Return the [X, Y] coordinate for the center point of the cell that contains the specified text.  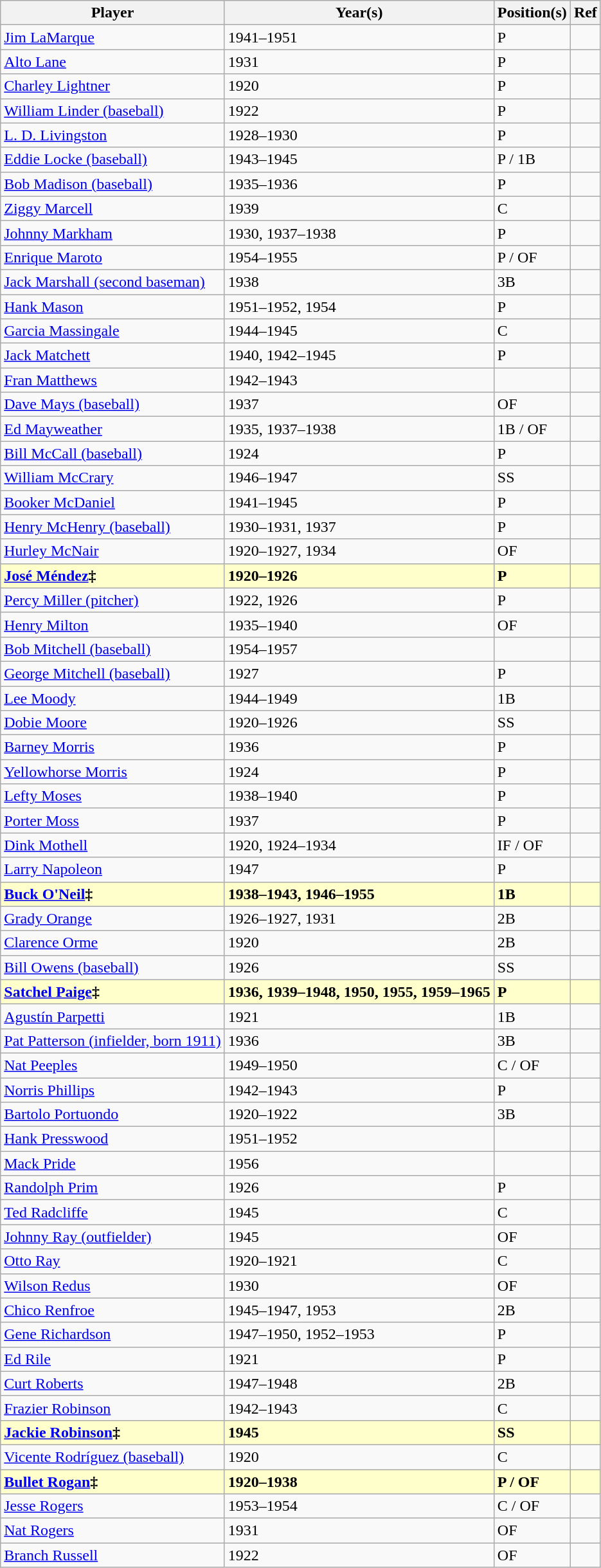
P / 1B [532, 160]
Pat Patterson (infielder, born 1911) [112, 1041]
1945–1947, 1953 [359, 1310]
Charley Lightner [112, 86]
Booker McDaniel [112, 502]
Frazier Robinson [112, 1408]
1935–1940 [359, 624]
Dave Mays (baseball) [112, 405]
Branch Russell [112, 1555]
1920–1922 [359, 1115]
Mack Pride [112, 1163]
1954–1957 [359, 649]
1941–1951 [359, 37]
Bill Owens (baseball) [112, 967]
1938–1943, 1946–1955 [359, 894]
Bill McCall (baseball) [112, 453]
William Linder (baseball) [112, 111]
1941–1945 [359, 502]
1947–1950, 1952–1953 [359, 1335]
1954–1955 [359, 257]
Eddie Locke (baseball) [112, 160]
1930 [359, 1286]
1951–1952 [359, 1139]
1936, 1939–1948, 1950, 1955, 1959–1965 [359, 992]
1928–1930 [359, 135]
Nat Rogers [112, 1531]
1930–1931, 1937 [359, 527]
Bob Mitchell (baseball) [112, 649]
Player [112, 13]
1956 [359, 1163]
Curt Roberts [112, 1383]
Ref [585, 13]
Fran Matthews [112, 380]
Yellowhorse Morris [112, 772]
IF / OF [532, 845]
Grady Orange [112, 918]
1947–1948 [359, 1383]
Wilson Redus [112, 1286]
Position(s) [532, 13]
1953–1954 [359, 1506]
Otto Ray [112, 1261]
1944–1945 [359, 331]
Chico Renfroe [112, 1310]
Jesse Rogers [112, 1506]
José Méndez‡ [112, 576]
1920–1938 [359, 1481]
Satchel Paige‡ [112, 992]
1951–1952, 1954 [359, 307]
1927 [359, 673]
1946–1947 [359, 478]
Gene Richardson [112, 1335]
Johnny Markham [112, 233]
1B / OF [532, 429]
1926–1927, 1931 [359, 918]
William McCrary [112, 478]
Barney Morris [112, 747]
Dink Mothell [112, 845]
Enrique Maroto [112, 257]
L. D. Livingston [112, 135]
1920–1921 [359, 1261]
Hank Presswood [112, 1139]
Lee Moody [112, 698]
1938 [359, 282]
Porter Moss [112, 821]
Clarence Orme [112, 943]
1949–1950 [359, 1065]
1920, 1924–1934 [359, 845]
Ed Rile [112, 1359]
Jim LaMarque [112, 37]
Vicente Rodríguez (baseball) [112, 1457]
Norris Phillips [112, 1090]
1920–1927, 1934 [359, 551]
Dobie Moore [112, 723]
1940, 1942–1945 [359, 356]
Henry Milton [112, 624]
Lefty Moses [112, 796]
Jack Marshall (second baseman) [112, 282]
Ziggy Marcell [112, 208]
Garcia Massingale [112, 331]
Randolph Prim [112, 1188]
1944–1949 [359, 698]
Percy Miller (pitcher) [112, 600]
Bartolo Portuondo [112, 1115]
Agustín Parpetti [112, 1016]
1938–1940 [359, 796]
Year(s) [359, 13]
Jackie Robinson‡ [112, 1432]
1943–1945 [359, 160]
Hank Mason [112, 307]
Ed Mayweather [112, 429]
1935, 1937–1938 [359, 429]
1930, 1937–1938 [359, 233]
Nat Peeples [112, 1065]
Alto Lane [112, 62]
1939 [359, 208]
Ted Radcliffe [112, 1212]
Bullet Rogan‡ [112, 1481]
1947 [359, 870]
Henry McHenry (baseball) [112, 527]
Jack Matchett [112, 356]
Larry Napoleon [112, 870]
Johnny Ray (outfielder) [112, 1237]
Bob Madison (baseball) [112, 184]
George Mitchell (baseball) [112, 673]
1922, 1926 [359, 600]
Buck O'Neil‡ [112, 894]
1935–1936 [359, 184]
Hurley McNair [112, 551]
